Scan for the cell matching the given text and deliver its (x, y) coordinate at center. 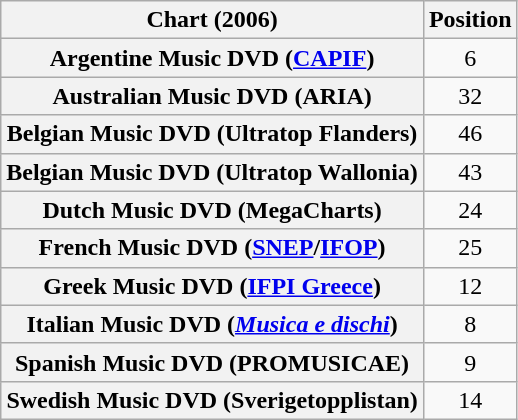
32 (470, 96)
French Music DVD (SNEP/IFOP) (212, 248)
8 (470, 324)
24 (470, 210)
43 (470, 172)
Italian Music DVD (Musica e dischi) (212, 324)
25 (470, 248)
14 (470, 400)
Position (470, 20)
Belgian Music DVD (Ultratop Flanders) (212, 134)
Greek Music DVD (IFPI Greece) (212, 286)
46 (470, 134)
Chart (2006) (212, 20)
Swedish Music DVD (Sverigetopplistan) (212, 400)
Australian Music DVD (ARIA) (212, 96)
Spanish Music DVD (PROMUSICAE) (212, 362)
Belgian Music DVD (Ultratop Wallonia) (212, 172)
Dutch Music DVD (MegaCharts) (212, 210)
12 (470, 286)
6 (470, 58)
9 (470, 362)
Argentine Music DVD (CAPIF) (212, 58)
